Extract the [X, Y] coordinate from the center of the cell holding the provided text.  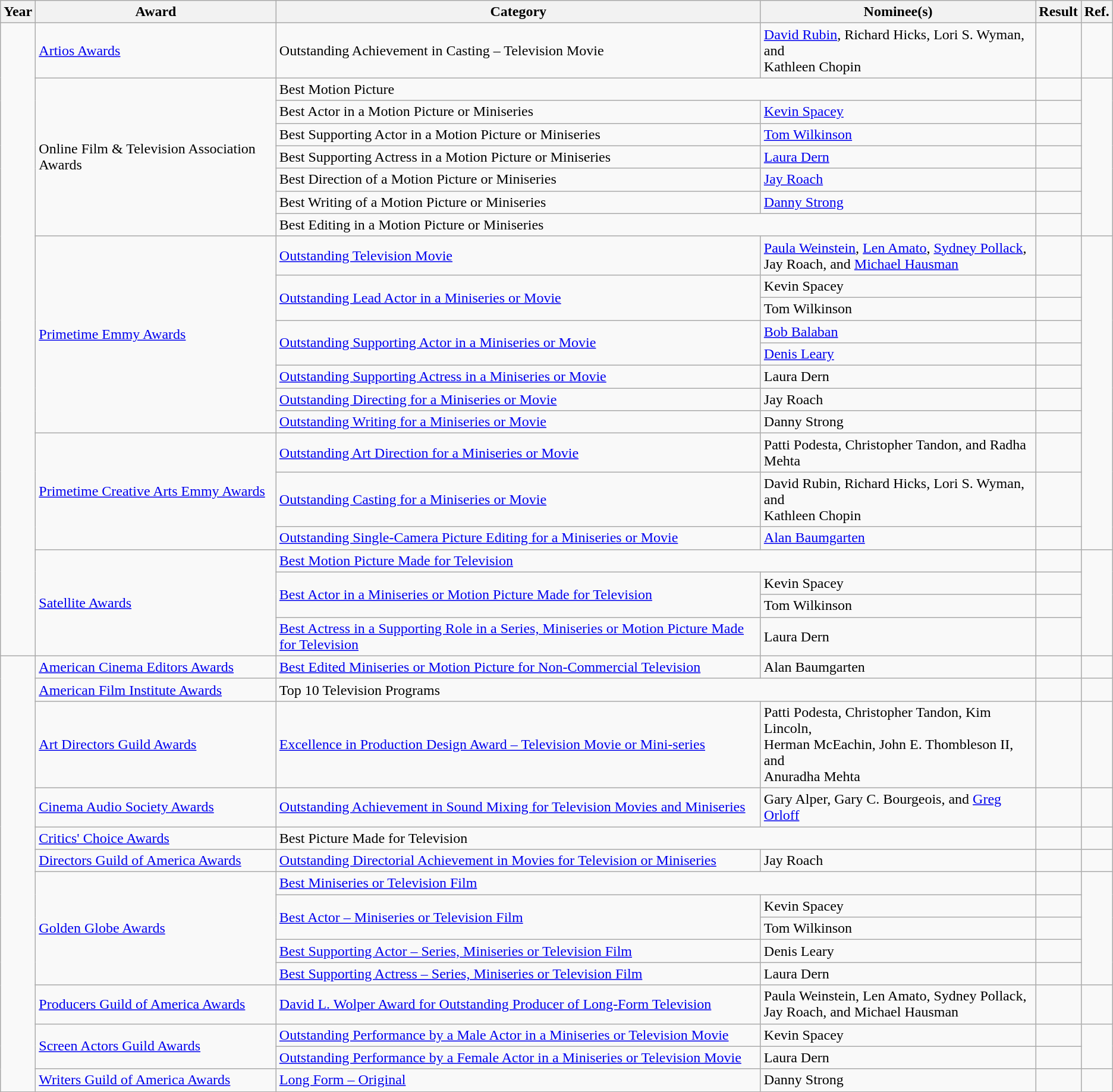
Best Picture Made for Television [656, 838]
American Cinema Editors Awards [156, 667]
Directors Guild of America Awards [156, 861]
Outstanding Supporting Actress in a Miniseries or Movie [518, 377]
Long Form – Original [518, 1080]
Outstanding Directing for a Miniseries or Movie [518, 399]
Outstanding Writing for a Miniseries or Movie [518, 422]
Primetime Creative Arts Emmy Awards [156, 491]
Bob Balaban [898, 331]
Outstanding Achievement in Casting – Television Movie [518, 51]
Patti Podesta, Christopher Tandon, Kim Lincoln, Herman McEachin, John E. Thombleson II, and Anuradha Mehta [898, 744]
Satellite Awards [156, 603]
Award [156, 12]
American Film Institute Awards [156, 690]
Critics' Choice Awards [156, 838]
Category [518, 12]
Best Motion Picture [656, 89]
Best Actor – Miniseries or Television Film [518, 917]
Cinema Audio Society Awards [156, 807]
Best Supporting Actor – Series, Miniseries or Television Film [518, 951]
Art Directors Guild Awards [156, 744]
Producers Guild of America Awards [156, 1005]
Outstanding Performance by a Female Actor in a Miniseries or Television Movie [518, 1058]
Golden Globe Awards [156, 929]
Best Actor in a Miniseries or Motion Picture Made for Television [518, 594]
Online Film & Television Association Awards [156, 157]
Outstanding Lead Actor in a Miniseries or Movie [518, 297]
Outstanding Art Direction for a Miniseries or Movie [518, 453]
Patti Podesta, Christopher Tandon, and Radha Mehta [898, 453]
Result [1058, 12]
Writers Guild of America Awards [156, 1080]
Outstanding Single-Camera Picture Editing for a Miniseries or Movie [518, 538]
Nominee(s) [898, 12]
Screen Actors Guild Awards [156, 1046]
Outstanding Supporting Actor in a Miniseries or Movie [518, 342]
Artios Awards [156, 51]
Best Supporting Actress – Series, Miniseries or Television Film [518, 974]
Outstanding Performance by a Male Actor in a Miniseries or Television Movie [518, 1035]
Primetime Emmy Awards [156, 335]
David L. Wolper Award for Outstanding Producer of Long-Form Television [518, 1005]
Best Direction of a Motion Picture or Miniseries [518, 180]
Year [18, 12]
Best Miniseries or Television Film [656, 883]
Outstanding Television Movie [518, 256]
Best Actress in a Supporting Role in a Series, Miniseries or Motion Picture Made for Television [518, 636]
Outstanding Directorial Achievement in Movies for Television or Miniseries [518, 861]
Best Supporting Actor in a Motion Picture or Miniseries [518, 134]
Outstanding Casting for a Miniseries or Movie [518, 499]
Ref. [1096, 12]
Gary Alper, Gary C. Bourgeois, and Greg Orloff [898, 807]
Outstanding Achievement in Sound Mixing for Television Movies and Miniseries [518, 807]
Excellence in Production Design Award – Television Movie or Mini-series [518, 744]
Best Edited Miniseries or Motion Picture for Non-Commercial Television [518, 667]
Best Actor in a Motion Picture or Miniseries [518, 112]
Top 10 Television Programs [656, 690]
Best Writing of a Motion Picture or Miniseries [518, 202]
Best Motion Picture Made for Television [656, 561]
Best Supporting Actress in a Motion Picture or Miniseries [518, 157]
Best Editing in a Motion Picture or Miniseries [656, 225]
